Pinpoint the cell where the given text exists, returning its [x, y] midpoint coordinate. 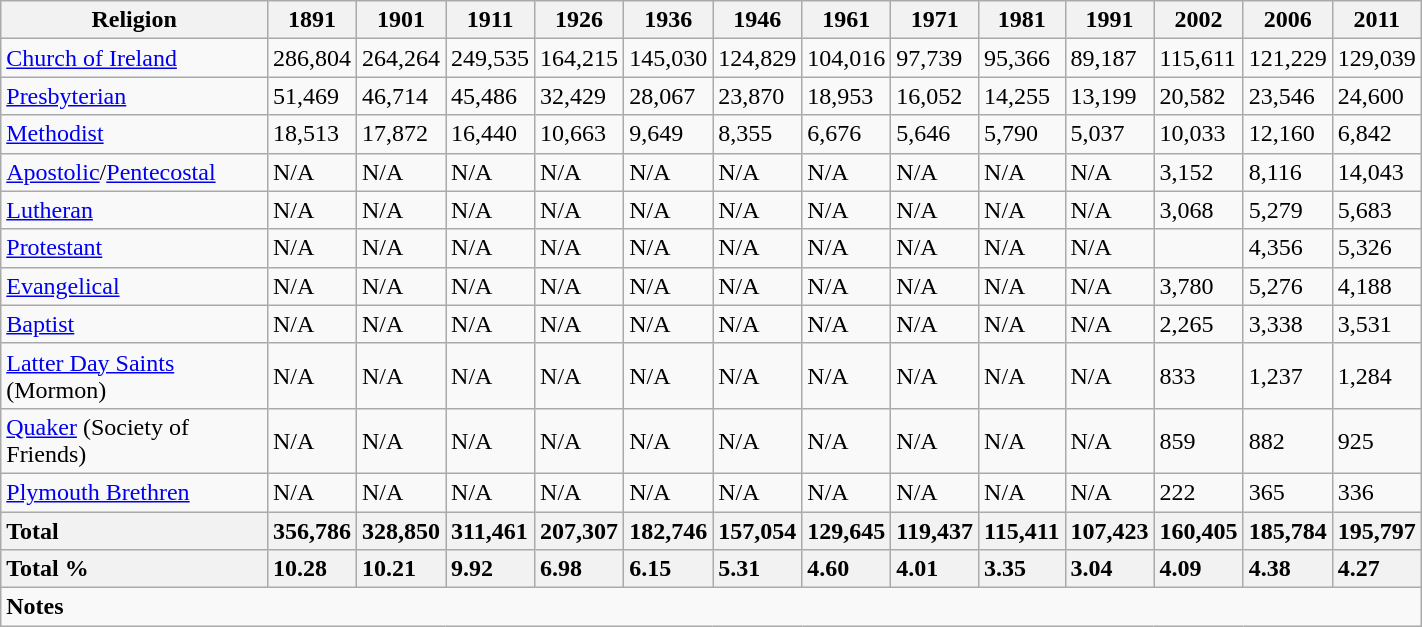
1911 [490, 20]
4.60 [846, 569]
12,160 [1288, 134]
6,676 [846, 134]
1981 [1022, 20]
1971 [935, 20]
10.28 [312, 569]
45,486 [490, 96]
Church of Ireland [134, 58]
51,469 [312, 96]
Latter Day Saints (Mormon) [134, 376]
Methodist [134, 134]
286,804 [312, 58]
5,279 [1288, 210]
882 [1288, 440]
145,030 [668, 58]
4,356 [1288, 248]
121,229 [1288, 58]
185,784 [1288, 531]
32,429 [580, 96]
1946 [758, 20]
Plymouth Brethren [134, 492]
89,187 [1110, 58]
24,600 [1376, 96]
124,829 [758, 58]
104,016 [846, 58]
222 [1198, 492]
4,188 [1376, 286]
833 [1198, 376]
13,199 [1110, 96]
182,746 [668, 531]
16,052 [935, 96]
249,535 [490, 58]
115,411 [1022, 531]
Lutheran [134, 210]
Notes [711, 607]
17,872 [400, 134]
10,663 [580, 134]
336 [1376, 492]
3,338 [1288, 324]
3.35 [1022, 569]
9.92 [490, 569]
3,531 [1376, 324]
18,953 [846, 96]
16,440 [490, 134]
97,739 [935, 58]
6.98 [580, 569]
1936 [668, 20]
Religion [134, 20]
3,780 [1198, 286]
14,043 [1376, 172]
6.15 [668, 569]
8,355 [758, 134]
5,276 [1288, 286]
129,039 [1376, 58]
8,116 [1288, 172]
14,255 [1022, 96]
10,033 [1198, 134]
2002 [1198, 20]
Protestant [134, 248]
Total % [134, 569]
5,037 [1110, 134]
264,264 [400, 58]
129,645 [846, 531]
1,237 [1288, 376]
207,307 [580, 531]
3,152 [1198, 172]
6,842 [1376, 134]
1901 [400, 20]
20,582 [1198, 96]
2011 [1376, 20]
1991 [1110, 20]
2006 [1288, 20]
4.01 [935, 569]
5.31 [758, 569]
115,611 [1198, 58]
4.09 [1198, 569]
5,646 [935, 134]
1891 [312, 20]
164,215 [580, 58]
157,054 [758, 531]
46,714 [400, 96]
311,461 [490, 531]
925 [1376, 440]
1926 [580, 20]
328,850 [400, 531]
107,423 [1110, 531]
23,870 [758, 96]
4.38 [1288, 569]
Apostolic/Pentecostal [134, 172]
356,786 [312, 531]
3.04 [1110, 569]
5,790 [1022, 134]
1,284 [1376, 376]
3,068 [1198, 210]
4.27 [1376, 569]
365 [1288, 492]
Quaker (Society of Friends) [134, 440]
18,513 [312, 134]
28,067 [668, 96]
2,265 [1198, 324]
9,649 [668, 134]
1961 [846, 20]
859 [1198, 440]
Presbyterian [134, 96]
95,366 [1022, 58]
10.21 [400, 569]
Baptist [134, 324]
23,546 [1288, 96]
5,683 [1376, 210]
195,797 [1376, 531]
Total [134, 531]
160,405 [1198, 531]
Evangelical [134, 286]
119,437 [935, 531]
5,326 [1376, 248]
